Return the [x, y] coordinate for the center point of the cell that contains the specified text.  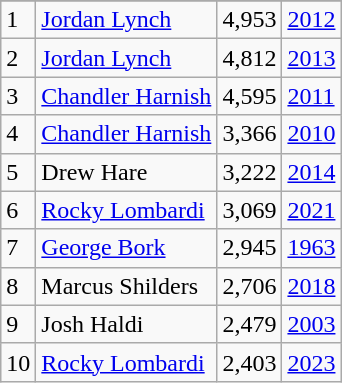
2010 [312, 134]
6 [18, 210]
2011 [312, 96]
3 [18, 96]
7 [18, 248]
Drew Hare [126, 172]
2018 [312, 286]
2,403 [250, 362]
4,812 [250, 58]
8 [18, 286]
2 [18, 58]
4 [18, 134]
3,366 [250, 134]
2,479 [250, 324]
1 [18, 20]
4,595 [250, 96]
1963 [312, 248]
9 [18, 324]
5 [18, 172]
2023 [312, 362]
Josh Haldi [126, 324]
George Bork [126, 248]
Marcus Shilders [126, 286]
3,069 [250, 210]
2014 [312, 172]
2012 [312, 20]
2,945 [250, 248]
3,222 [250, 172]
2,706 [250, 286]
2013 [312, 58]
10 [18, 362]
2003 [312, 324]
4,953 [250, 20]
2021 [312, 210]
